Return the [X, Y] coordinate for the center point of the cell that contains the specified text.  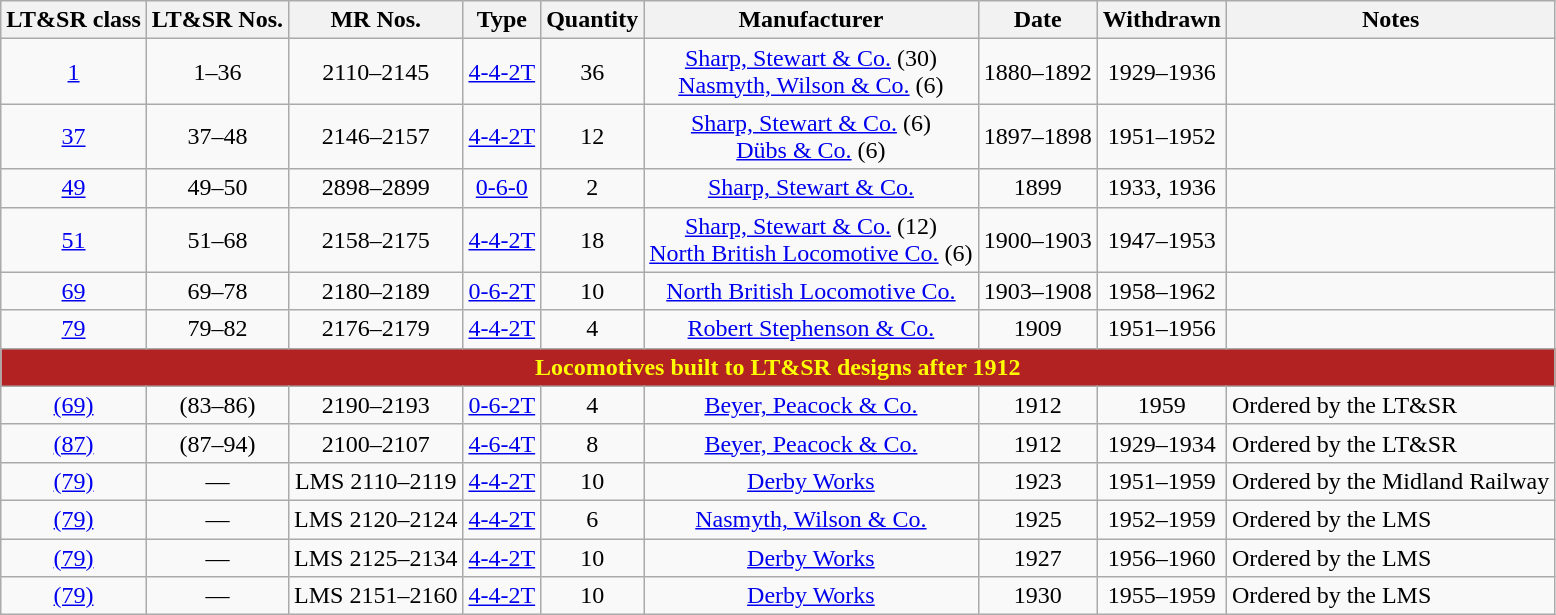
37 [74, 136]
(69) [74, 405]
1947–1953 [1162, 240]
2100–2107 [376, 443]
1929–1934 [1162, 443]
2146–2157 [376, 136]
2190–2193 [376, 405]
(83–86) [217, 405]
79–82 [217, 329]
2158–2175 [376, 240]
LMS 2110–2119 [376, 481]
2898–2899 [376, 188]
Sharp, Stewart & Co. (12)North British Locomotive Co. (6) [811, 240]
1903–1908 [1038, 291]
1929–1936 [1162, 72]
Ordered by the Midland Railway [1390, 481]
LT&SR Nos. [217, 20]
Withdrawn [1162, 20]
1 [74, 72]
(87) [74, 443]
2 [592, 188]
1951–1959 [1162, 481]
(87–94) [217, 443]
36 [592, 72]
1927 [1038, 557]
1958–1962 [1162, 291]
12 [592, 136]
LT&SR class [74, 20]
North British Locomotive Co. [811, 291]
1923 [1038, 481]
51 [74, 240]
Nasmyth, Wilson & Co. [811, 519]
1952–1959 [1162, 519]
69 [74, 291]
1930 [1038, 596]
LMS 2125–2134 [376, 557]
8 [592, 443]
0-6-0 [502, 188]
Manufacturer [811, 20]
1897–1898 [1038, 136]
Sharp, Stewart & Co. (30)Nasmyth, Wilson & Co. (6) [811, 72]
MR Nos. [376, 20]
Robert Stephenson & Co. [811, 329]
1880–1892 [1038, 72]
69–78 [217, 291]
51–68 [217, 240]
6 [592, 519]
1900–1903 [1038, 240]
49–50 [217, 188]
49 [74, 188]
1951–1952 [1162, 136]
2110–2145 [376, 72]
1951–1956 [1162, 329]
1959 [1162, 405]
18 [592, 240]
2176–2179 [376, 329]
Type [502, 20]
37–48 [217, 136]
Date [1038, 20]
1955–1959 [1162, 596]
Notes [1390, 20]
Quantity [592, 20]
1933, 1936 [1162, 188]
LMS 2151–2160 [376, 596]
4-6-4T [502, 443]
1899 [1038, 188]
1956–1960 [1162, 557]
Locomotives built to LT&SR designs after 1912 [778, 367]
2180–2189 [376, 291]
1–36 [217, 72]
79 [74, 329]
1909 [1038, 329]
1925 [1038, 519]
Sharp, Stewart & Co. (6)Dübs & Co. (6) [811, 136]
LMS 2120–2124 [376, 519]
Sharp, Stewart & Co. [811, 188]
